From the cell containing the given text, extract its center point as [x, y] coordinate. 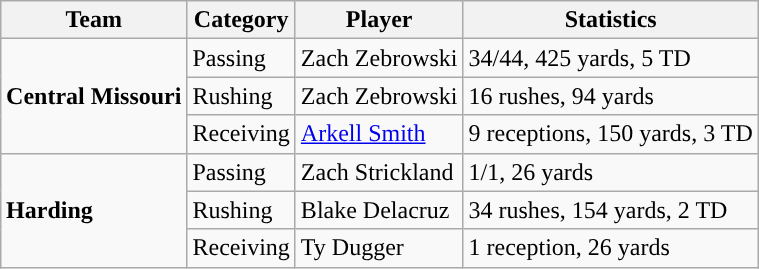
9 receptions, 150 yards, 3 TD [610, 134]
Player [379, 20]
Ty Dugger [379, 248]
16 rushes, 94 yards [610, 96]
Arkell Smith [379, 134]
Zach Strickland [379, 172]
Category [241, 20]
34/44, 425 yards, 5 TD [610, 58]
34 rushes, 154 yards, 2 TD [610, 210]
Blake Delacruz [379, 210]
Central Missouri [94, 96]
Team [94, 20]
Statistics [610, 20]
Harding [94, 210]
1 reception, 26 yards [610, 248]
1/1, 26 yards [610, 172]
